Pinpoint the cell where the given text exists, returning its (x, y) midpoint coordinate. 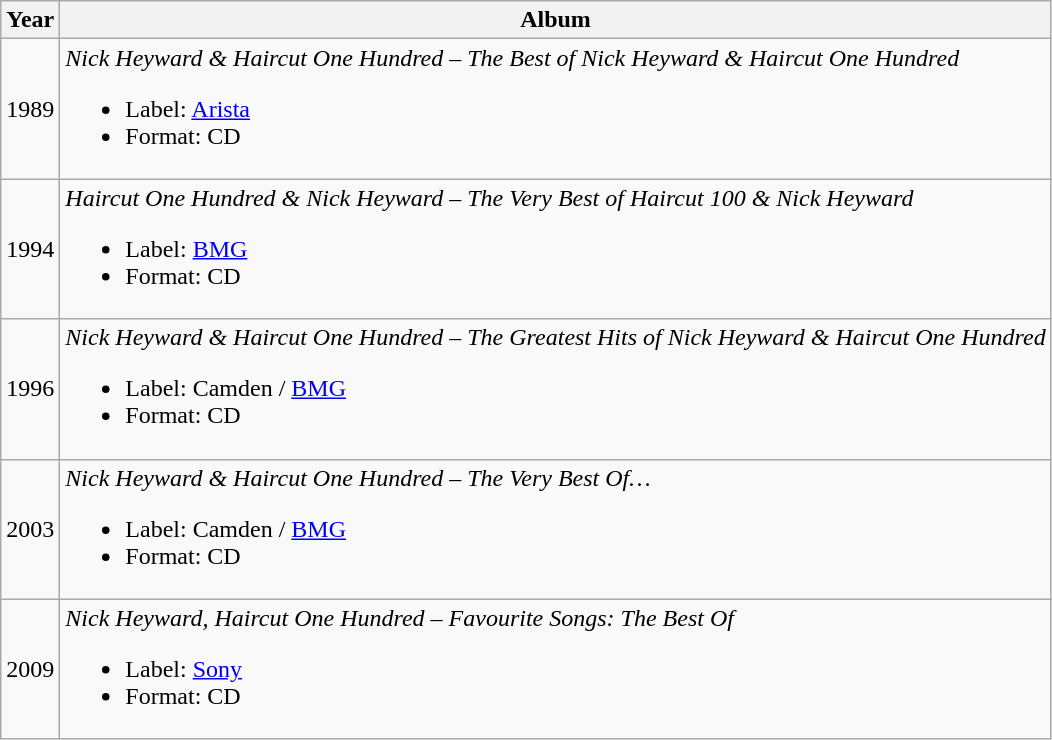
1994 (30, 249)
Year (30, 20)
Nick Heyward & Haircut One Hundred – The Very Best Of…Label: Camden / BMGFormat: CD (556, 529)
1989 (30, 109)
2009 (30, 669)
Nick Heyward, Haircut One Hundred – Favourite Songs: The Best OfLabel: SonyFormat: CD (556, 669)
Nick Heyward & Haircut One Hundred – The Best of Nick Heyward & Haircut One HundredLabel: AristaFormat: CD (556, 109)
1996 (30, 389)
Nick Heyward & Haircut One Hundred – The Greatest Hits of Nick Heyward & Haircut One HundredLabel: Camden / BMGFormat: CD (556, 389)
Album (556, 20)
2003 (30, 529)
Haircut One Hundred & Nick Heyward – The Very Best of Haircut 100 & Nick HeywardLabel: BMGFormat: CD (556, 249)
